Return (x, y) of the center of cell containing provided text 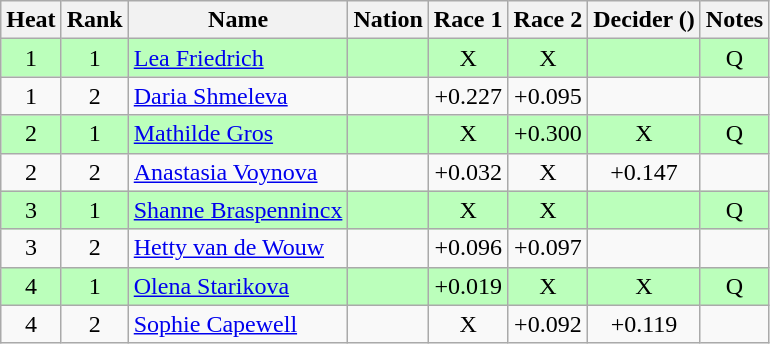
+0.095 (548, 96)
Shanne Braspennincx (238, 210)
+0.227 (468, 96)
Daria Shmeleva (238, 96)
+0.147 (644, 172)
+0.096 (468, 248)
+0.092 (548, 324)
Race 2 (548, 20)
Name (238, 20)
Decider () (644, 20)
+0.019 (468, 286)
Race 1 (468, 20)
+0.032 (468, 172)
Heat (31, 20)
+0.119 (644, 324)
Hetty van de Wouw (238, 248)
Rank (94, 20)
+0.300 (548, 134)
Sophie Capewell (238, 324)
Notes (734, 20)
+0.097 (548, 248)
Olena Starikova (238, 286)
Mathilde Gros (238, 134)
Nation (388, 20)
Anastasia Voynova (238, 172)
Lea Friedrich (238, 58)
